Search for the cell housing the specified text and yield its [X, Y] center coordinate. 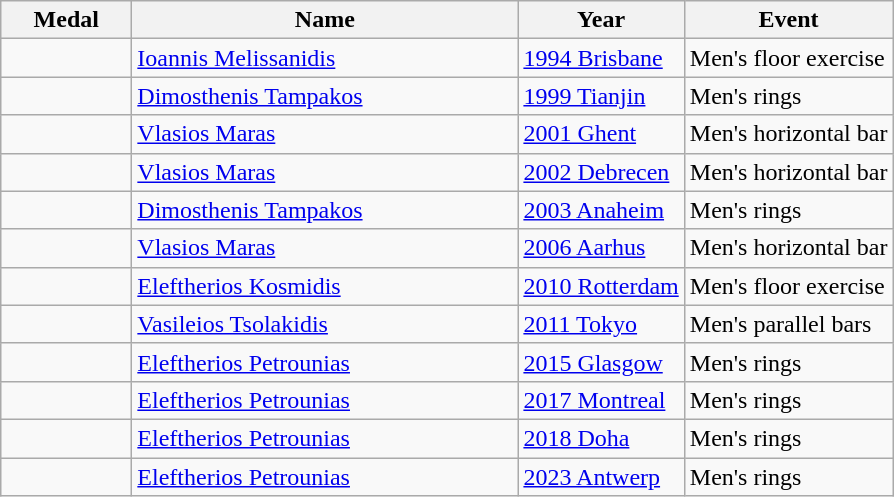
1994 Brisbane [601, 58]
2002 Debrecen [601, 172]
2006 Aarhus [601, 248]
2001 Ghent [601, 134]
Men's parallel bars [788, 324]
1999 Tianjin [601, 96]
Vasileios Tsolakidis [325, 324]
2015 Glasgow [601, 362]
Medal [66, 20]
Event [788, 20]
2011 Tokyo [601, 324]
Name [325, 20]
2018 Doha [601, 438]
2023 Antwerp [601, 477]
2010 Rotterdam [601, 286]
Eleftherios Kosmidis [325, 286]
Year [601, 20]
Ioannis Melissanidis [325, 58]
2017 Montreal [601, 400]
2003 Anaheim [601, 210]
